Locate the cell with the specified text and output its (x, y) center coordinate. 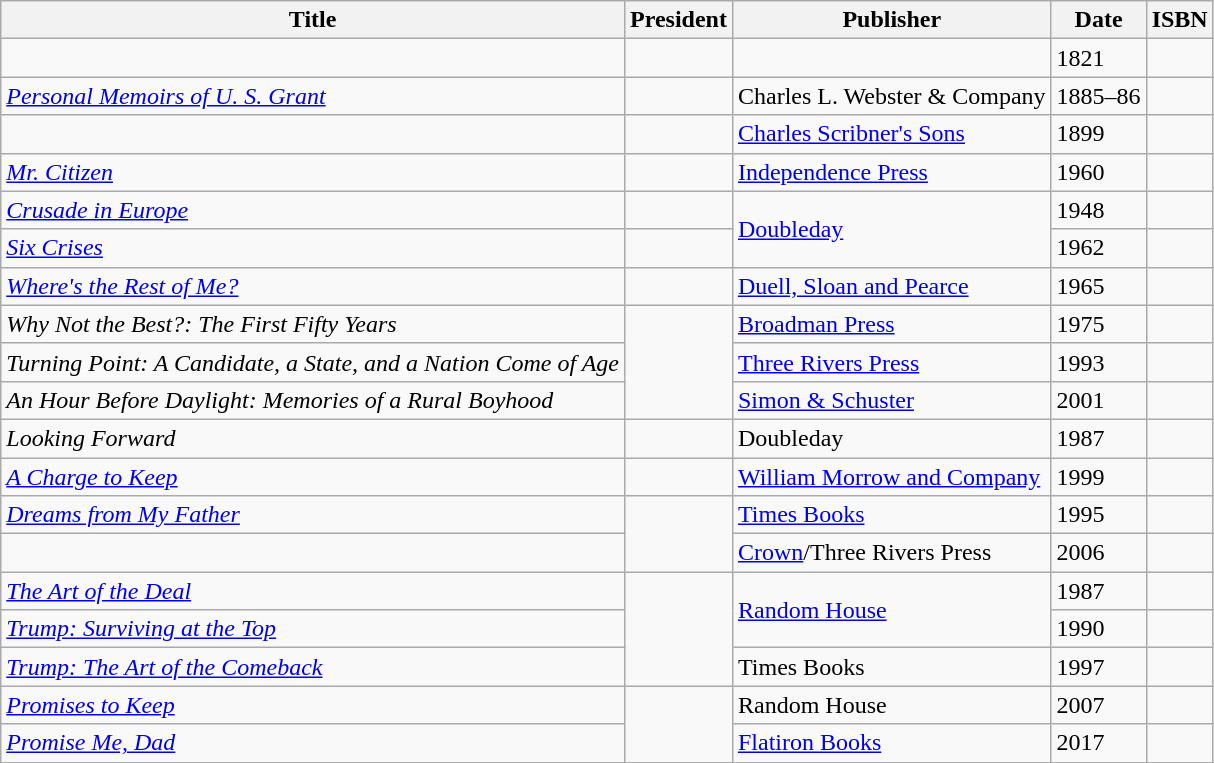
Publisher (892, 20)
The Art of the Deal (313, 591)
1821 (1098, 58)
Where's the Rest of Me? (313, 286)
Six Crises (313, 248)
An Hour Before Daylight: Memories of a Rural Boyhood (313, 400)
Charles L. Webster & Company (892, 96)
Trump: The Art of the Comeback (313, 667)
2017 (1098, 743)
Three Rivers Press (892, 362)
1899 (1098, 134)
2006 (1098, 553)
Crusade in Europe (313, 210)
Looking Forward (313, 438)
Why Not the Best?: The First Fifty Years (313, 324)
Promises to Keep (313, 705)
1990 (1098, 629)
Turning Point: A Candidate, a State, and a Nation Come of Age (313, 362)
ISBN (1180, 20)
Promise Me, Dad (313, 743)
1975 (1098, 324)
1997 (1098, 667)
1962 (1098, 248)
Date (1098, 20)
William Morrow and Company (892, 477)
Charles Scribner's Sons (892, 134)
1993 (1098, 362)
1948 (1098, 210)
Flatiron Books (892, 743)
Independence Press (892, 172)
President (678, 20)
Crown/Three Rivers Press (892, 553)
A Charge to Keep (313, 477)
1960 (1098, 172)
Broadman Press (892, 324)
Dreams from My Father (313, 515)
Simon & Schuster (892, 400)
1885–86 (1098, 96)
1999 (1098, 477)
Duell, Sloan and Pearce (892, 286)
Mr. Citizen (313, 172)
2001 (1098, 400)
1965 (1098, 286)
2007 (1098, 705)
Trump: Surviving at the Top (313, 629)
Personal Memoirs of U. S. Grant (313, 96)
Title (313, 20)
1995 (1098, 515)
